Return (X, Y) of the center of cell containing provided text 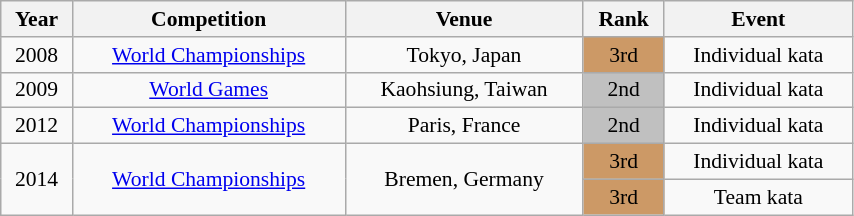
Paris, France (464, 126)
Rank (624, 19)
Competition (208, 19)
2008 (37, 55)
Venue (464, 19)
2009 (37, 90)
Kaohsiung, Taiwan (464, 90)
Year (37, 19)
Bremen, Germany (464, 180)
Team kata (758, 197)
2012 (37, 126)
2014 (37, 180)
Tokyo, Japan (464, 55)
Event (758, 19)
World Games (208, 90)
